Pinpoint the cell where the given text exists, returning its (X, Y) midpoint coordinate. 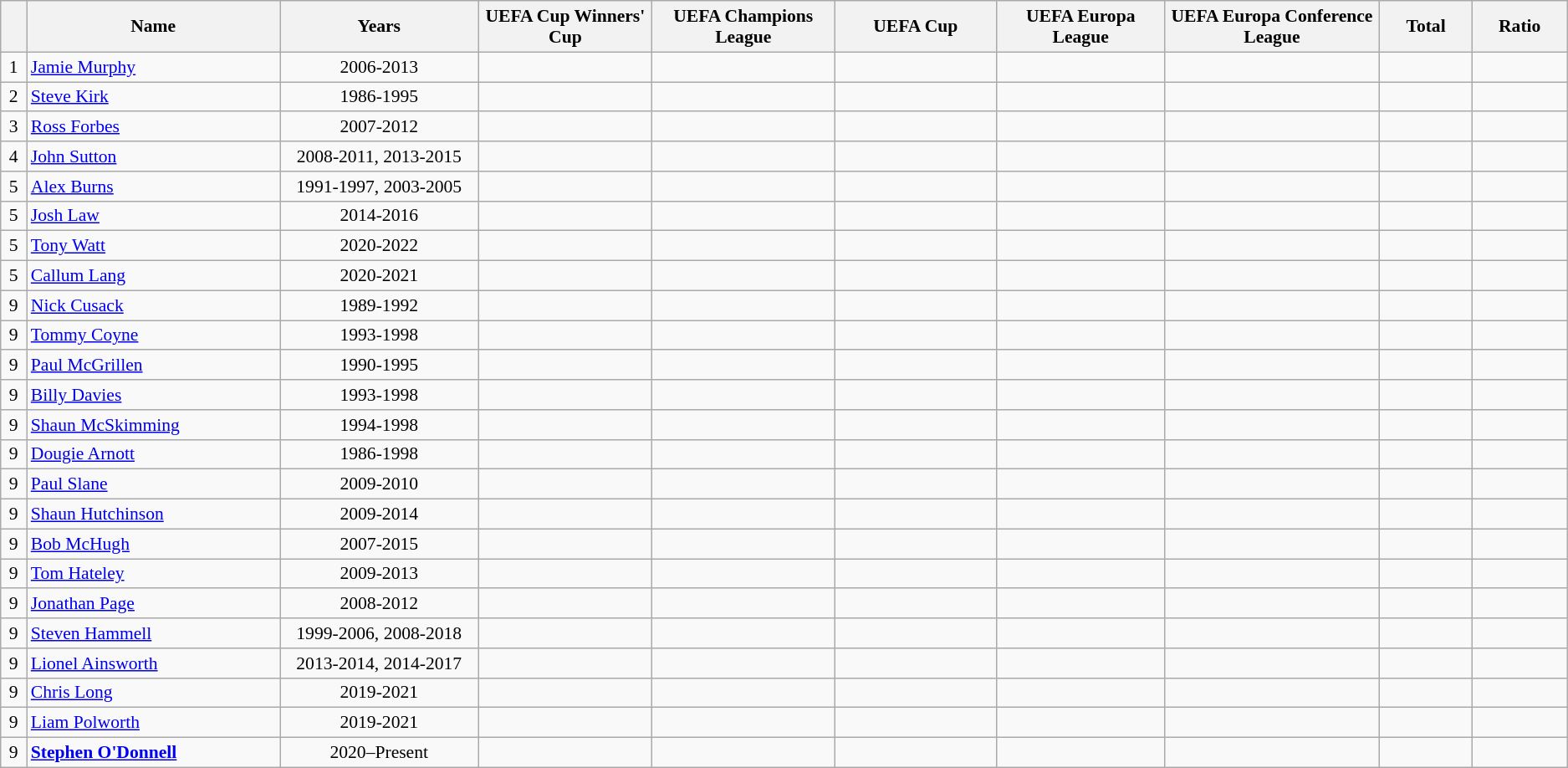
2008-2011, 2013-2015 (380, 156)
2007-2015 (380, 544)
2013-2014, 2014-2017 (380, 663)
Shaun Hutchinson (154, 515)
Josh Law (154, 216)
Tony Watt (154, 246)
Nick Cusack (154, 305)
Paul McGrillen (154, 366)
2007-2012 (380, 127)
2009-2014 (380, 515)
2 (13, 97)
2006-2013 (380, 67)
1986-1998 (380, 454)
Jamie Murphy (154, 67)
1999-2006, 2008-2018 (380, 633)
2009-2013 (380, 574)
1990-1995 (380, 366)
2014-2016 (380, 216)
Name (154, 27)
Stephen O'Donnell (154, 753)
UEFA Champions League (743, 27)
2020-2021 (380, 276)
Steven Hammell (154, 633)
Jonathan Page (154, 604)
2008-2012 (380, 604)
1 (13, 67)
UEFA Europa League (1080, 27)
UEFA Cup (916, 27)
1994-1998 (380, 425)
Billy Davies (154, 395)
Shaun McSkimming (154, 425)
Total (1425, 27)
Callum Lang (154, 276)
Dougie Arnott (154, 454)
Tom Hateley (154, 574)
Alex Burns (154, 187)
Lionel Ainsworth (154, 663)
UEFA Europa Conference League (1271, 27)
4 (13, 156)
2020-2022 (380, 246)
Years (380, 27)
Steve Kirk (154, 97)
UEFA Cup Winners' Cup (565, 27)
Chris Long (154, 693)
Ratio (1520, 27)
John Sutton (154, 156)
1989-1992 (380, 305)
Ross Forbes (154, 127)
Tommy Coyne (154, 335)
1991-1997, 2003-2005 (380, 187)
1986-1995 (380, 97)
3 (13, 127)
Liam Polworth (154, 723)
Bob McHugh (154, 544)
Paul Slane (154, 484)
2009-2010 (380, 484)
2020–Present (380, 753)
